Identify which cell holds the provided text, then report its [x, y] central coordinate. 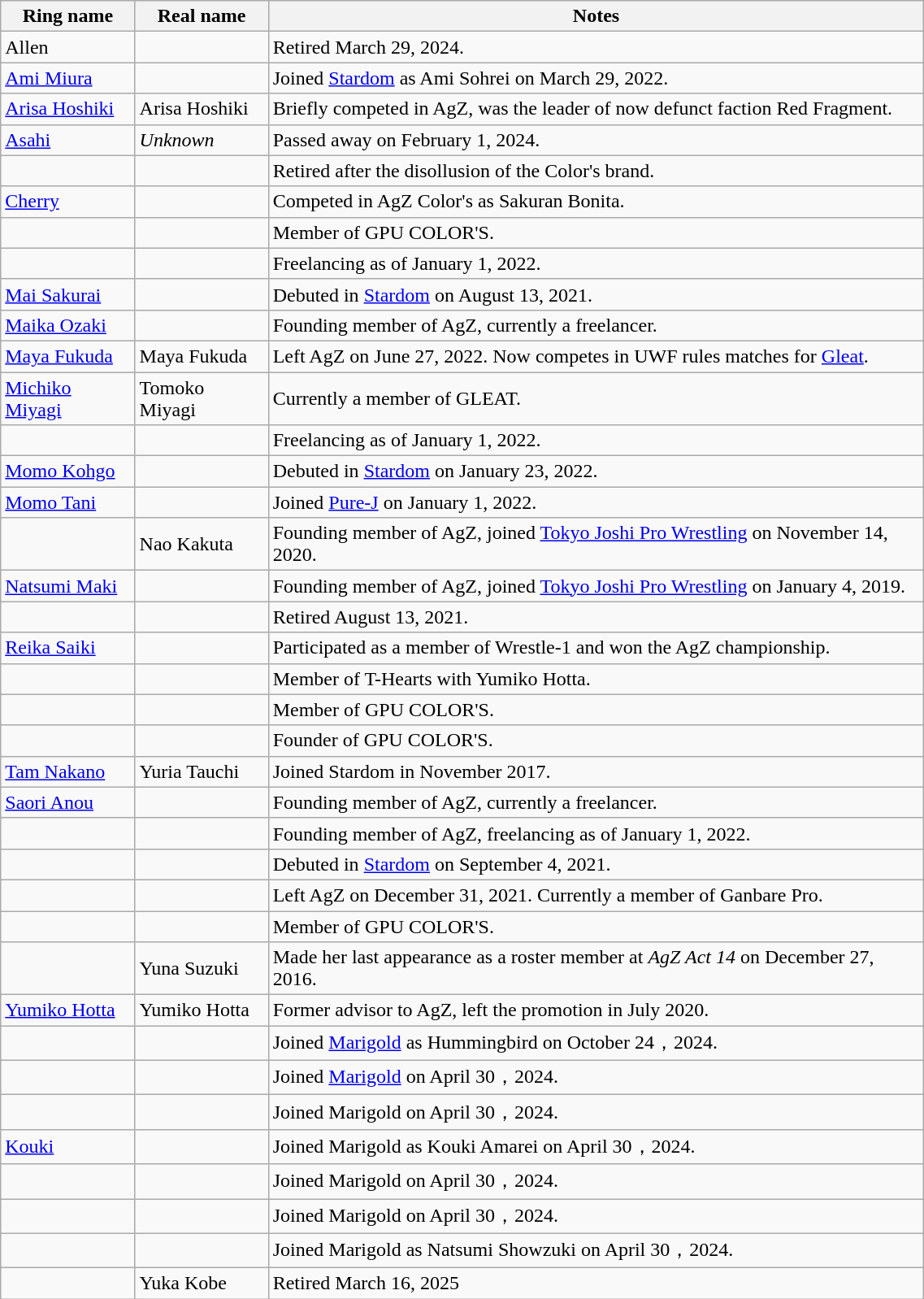
Former advisor to AgZ, left the promotion in July 2020. [596, 1010]
Joined Pure-J on January 1, 2022. [596, 502]
Momo Tani [68, 502]
Nao Kakuta [202, 545]
Briefly competed in AgZ, was the leader of now defunct faction Red Fragment. [596, 109]
Left AgZ on December 31, 2021. Currently a member of Ganbare Pro. [596, 895]
Maika Ozaki [68, 325]
Reika Saiki [68, 648]
Debuted in Stardom on September 4, 2021. [596, 864]
Retired after the disollusion of the Color's brand. [596, 171]
Currently a member of GLEAT. [596, 398]
Yuna Suzuki [202, 969]
Joined Stardom as Ami Sohrei on March 29, 2022. [596, 78]
Debuted in Stardom on August 13, 2021. [596, 294]
Retired March 29, 2024. [596, 47]
Allen [68, 47]
Notes [596, 16]
Passed away on February 1, 2024. [596, 140]
Participated as a member of Wrestle-1 and won the AgZ championship. [596, 648]
Momo Kohgo [68, 471]
Joined Marigold as Natsumi Showzuki on April 30，2024. [596, 1250]
Kouki [68, 1146]
Founding member of AgZ, joined Tokyo Joshi Pro Wrestling on January 4, 2019. [596, 586]
Tam Nakano [68, 771]
Debuted in Stardom on January 23, 2022. [596, 471]
Yuka Kobe [202, 1284]
Left AgZ on June 27, 2022. Now competes in UWF rules matches for Gleat. [596, 356]
Joined Marigold as Hummingbird on October 24，2024. [596, 1044]
Unknown [202, 140]
Founding member of AgZ, freelancing as of January 1, 2022. [596, 833]
Asahi [68, 140]
Ring name [68, 16]
Member of T-Hearts with Yumiko Hotta. [596, 679]
Founding member of AgZ, joined Tokyo Joshi Pro Wrestling on November 14, 2020. [596, 545]
Competed in AgZ Color's as Sakuran Bonita. [596, 202]
Mai Sakurai [68, 294]
Yuria Tauchi [202, 771]
Made her last appearance as a roster member at AgZ Act 14 on December 27, 2016. [596, 969]
Tomoko Miyagi [202, 398]
Joined Marigold as Kouki Amarei on April 30，2024. [596, 1146]
Retired August 13, 2021. [596, 617]
Cherry [68, 202]
Ami Miura [68, 78]
Michiko Miyagi [68, 398]
Retired March 16, 2025 [596, 1284]
Joined Stardom in November 2017. [596, 771]
Natsumi Maki [68, 586]
Real name [202, 16]
Founder of GPU COLOR'S. [596, 741]
Saori Anou [68, 802]
